Scan for the cell matching the given text and deliver its (x, y) coordinate at center. 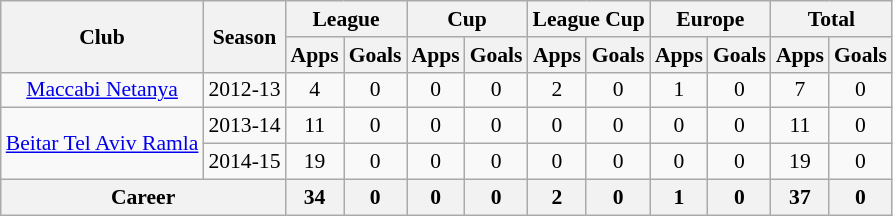
League (346, 19)
Total (832, 19)
Season (244, 36)
Maccabi Netanya (102, 90)
2013-14 (244, 126)
Club (102, 36)
4 (314, 90)
2012-13 (244, 90)
Beitar Tel Aviv Ramla (102, 144)
Career (144, 197)
37 (800, 197)
League Cup (589, 19)
Europe (710, 19)
2014-15 (244, 162)
34 (314, 197)
7 (800, 90)
Cup (468, 19)
